Capture the cell that displays the provided text and extract its [X, Y] central coordinate. 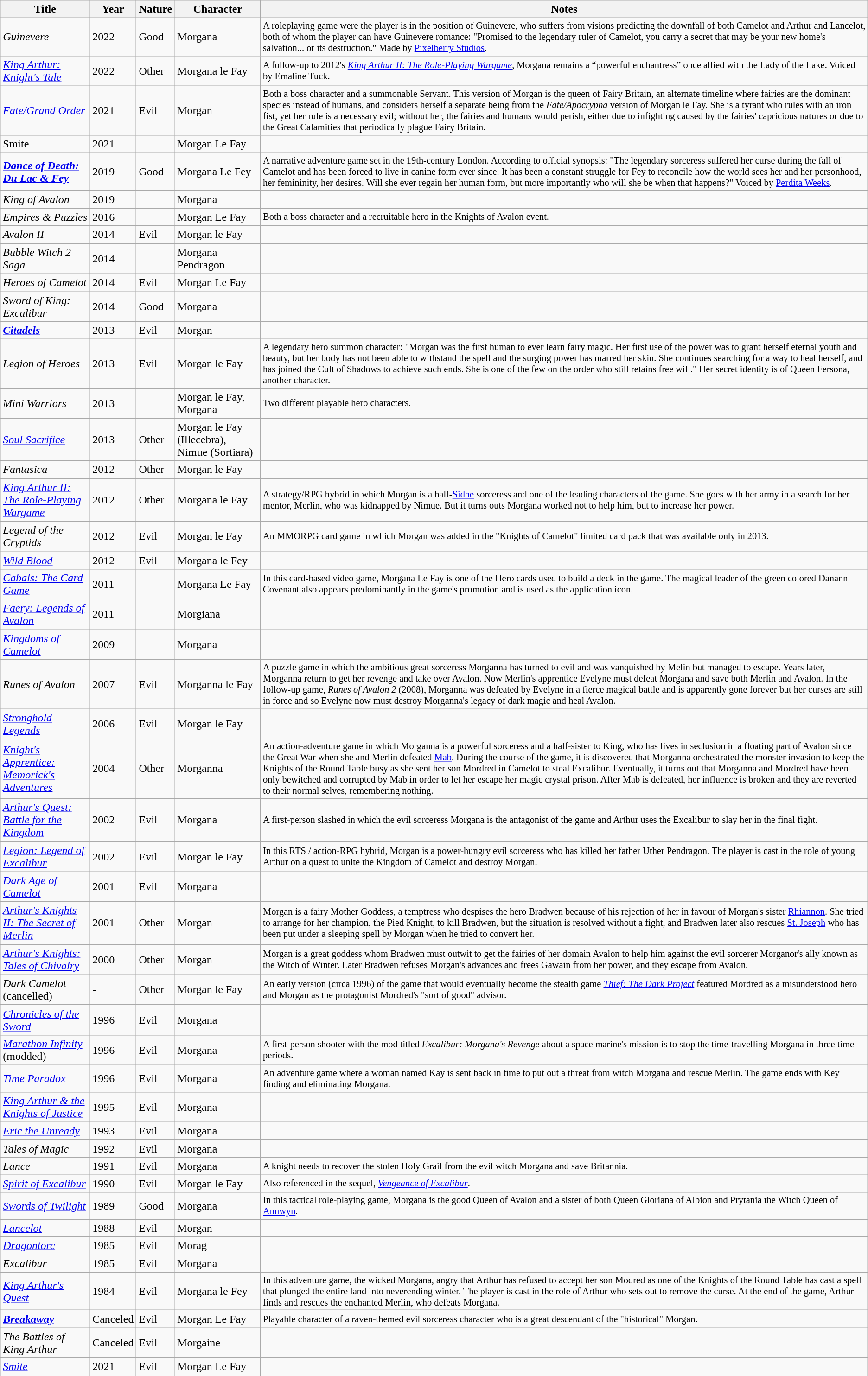
Fantasica [45, 470]
1991 [113, 1166]
Arthur's Quest: Battle for the Kingdom [45, 820]
Avalon II [45, 235]
- [113, 989]
1993 [113, 1131]
Kingdoms of Camelot [45, 644]
Legion of Heroes [45, 363]
Empires & Puzzles [45, 217]
2006 [113, 723]
Lance [45, 1166]
1995 [113, 1107]
Spirit of Excalibur [45, 1184]
Excalibur [45, 1263]
1988 [113, 1228]
Nature [156, 9]
Dance of Death: Du Lac & Fey [45, 172]
Legend of the Cryptids [45, 536]
Dark Camelot (cancelled) [45, 989]
Two different playable hero characters. [564, 403]
Bubble Witch 2 Saga [45, 259]
King Arthur's Quest [45, 1291]
Legion: Legend of Excalibur [45, 857]
Dark Age of Camelot [45, 886]
Playable character of a raven-themed evil sorceress character who is a great descendant of the "historical" Morgan. [564, 1319]
Citadels [45, 330]
2016 [113, 217]
An MMORPG card game in which Morgan was added in the "Knights of Camelot" limited card pack that was available only in 2013. [564, 536]
Morganna le Fay [218, 684]
Morgan le Fay (Illecebra), Nimue (Sortiara) [218, 440]
Mini Warriors [45, 403]
1992 [113, 1148]
King Arthur: Knight's Tale [45, 70]
Cabals: The Card Game [45, 584]
1984 [113, 1291]
Arthur's Knights: Tales of Chivalry [45, 960]
Morgana Pendragon [218, 259]
2007 [113, 684]
Title [45, 9]
Stronghold Legends [45, 723]
Arthur's Knights II: The Secret of Merlin [45, 923]
Eric the Unready [45, 1131]
1990 [113, 1184]
Heroes of Camelot [45, 282]
A knight needs to recover the stolen Holy Grail from the evil witch Morgana and save Britannia. [564, 1166]
Year [113, 9]
Faery: Legends of Avalon [45, 614]
Guinevere [45, 37]
Wild Blood [45, 560]
Swords of Twilight [45, 1206]
Soul Sacrifice [45, 440]
Morgaine [218, 1343]
Morgana Le Fay [218, 584]
Morganna [218, 769]
Morag [218, 1246]
Character [218, 9]
Morgiana [218, 614]
2000 [113, 960]
Marathon Infinity (modded) [45, 1050]
King Arthur II: The Role-Playing Wargame [45, 500]
Both a boss character and a recruitable hero in the Knights of Avalon event. [564, 217]
1989 [113, 1206]
The Battles of King Arthur [45, 1343]
2009 [113, 644]
Tales of Magic [45, 1148]
2004 [113, 769]
Runes of Avalon [45, 684]
Breakaway [45, 1319]
Dragontorc [45, 1246]
Knight's Apprentice: Memorick's Adventures [45, 769]
Sword of King: Excalibur [45, 306]
Time Paradox [45, 1078]
Notes [564, 9]
Morgan le Fay, Morgana [218, 403]
Chronicles of the Sword [45, 1020]
Fate/Grand Order [45, 111]
Lancelot [45, 1228]
King Arthur & the Knights of Justice [45, 1107]
King of Avalon [45, 199]
Also referenced in the sequel, Vengeance of Excalibur. [564, 1184]
Morgana Le Fey [218, 172]
